Determine the [x, y] coordinate at the center of the cell enclosing the given text.  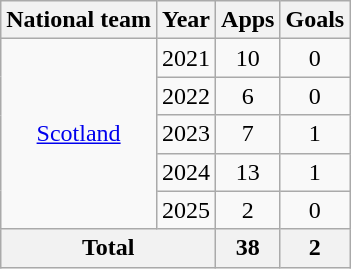
Scotland [79, 134]
7 [248, 134]
Apps [248, 20]
6 [248, 96]
2024 [186, 172]
Total [108, 248]
10 [248, 58]
13 [248, 172]
2021 [186, 58]
Year [186, 20]
2023 [186, 134]
38 [248, 248]
National team [79, 20]
Goals [315, 20]
2022 [186, 96]
2025 [186, 210]
